Extract the [X, Y] coordinate from the center of the cell holding the provided text.  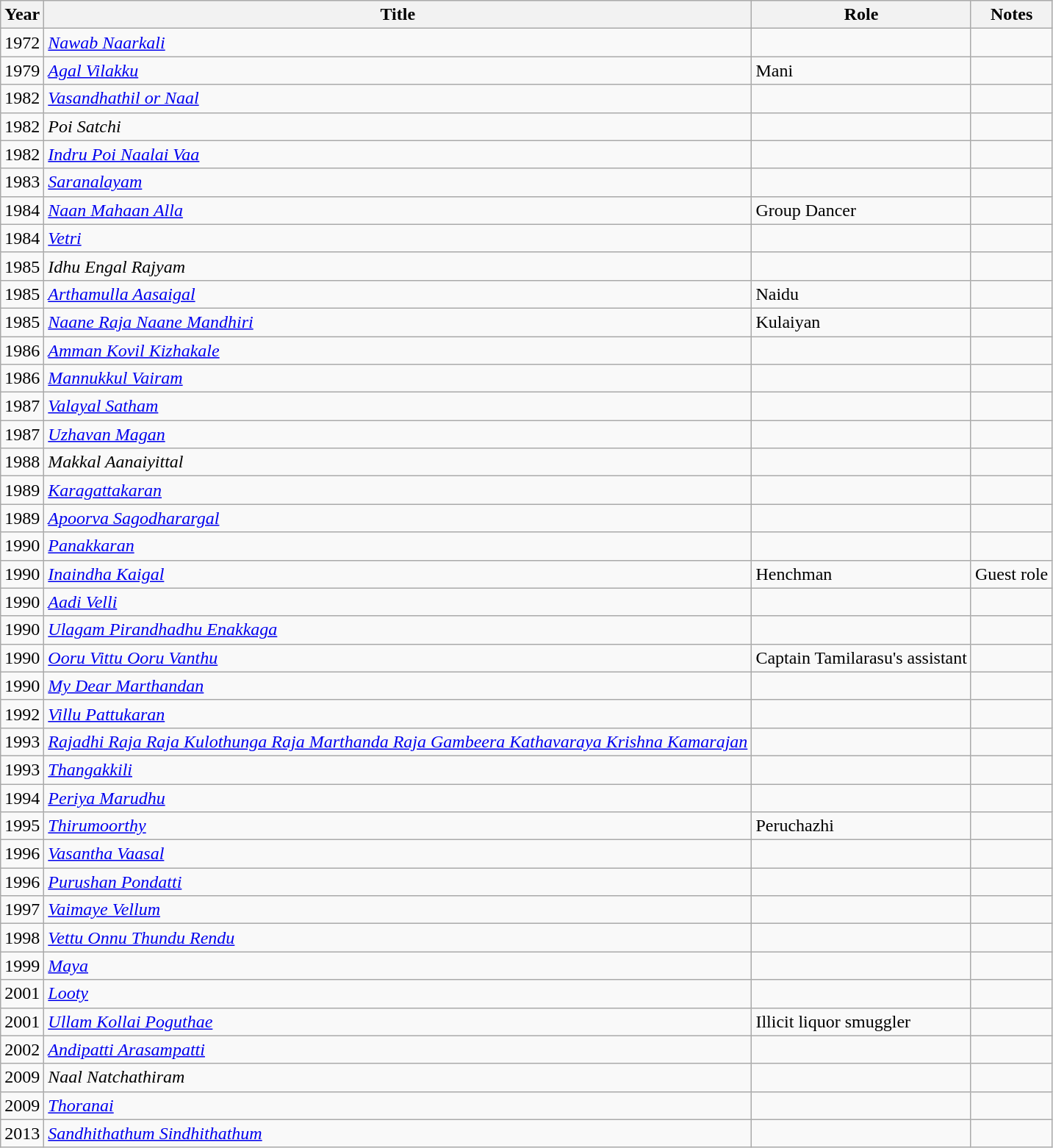
Vettu Onnu Thundu Rendu [398, 938]
Looty [398, 994]
Andipatti Arasampatti [398, 1050]
Illicit liquor smuggler [861, 1022]
Apoorva Sagodharargal [398, 518]
1999 [22, 966]
1983 [22, 182]
Indru Poi Naalai Vaa [398, 154]
Inaindha Kaigal [398, 574]
Kulaiyan [861, 322]
Vasandhathil or Naal [398, 98]
Arthamulla Aasaigal [398, 294]
Sandhithathum Sindhithathum [398, 1133]
Makkal Aanaiyittal [398, 462]
Amman Kovil Kizhakale [398, 351]
Ullam Kollai Poguthae [398, 1022]
Vasantha Vaasal [398, 854]
Title [398, 15]
Vetri [398, 238]
1972 [22, 43]
Periya Marudhu [398, 797]
Mannukkul Vairam [398, 379]
Vaimaye Vellum [398, 910]
1998 [22, 938]
Thangakkili [398, 769]
Saranalayam [398, 182]
Villu Pattukaran [398, 714]
Ulagam Pirandhadhu Enakkaga [398, 630]
Maya [398, 966]
1995 [22, 826]
Poi Satchi [398, 126]
Naidu [861, 294]
Naane Raja Naane Mandhiri [398, 322]
Nawab Naarkali [398, 43]
1992 [22, 714]
Rajadhi Raja Raja Kulothunga Raja Marthanda Raja Gambeera Kathavaraya Krishna Kamarajan [398, 742]
2002 [22, 1050]
Role [861, 15]
Year [22, 15]
Valayal Satham [398, 406]
Notes [1011, 15]
1988 [22, 462]
Thoranai [398, 1105]
1994 [22, 797]
Group Dancer [861, 210]
Idhu Engal Rajyam [398, 266]
Guest role [1011, 574]
Ooru Vittu Ooru Vanthu [398, 658]
2013 [22, 1133]
My Dear Marthandan [398, 686]
Panakkaran [398, 546]
Purushan Pondatti [398, 882]
Uzhavan Magan [398, 434]
Henchman [861, 574]
Naan Mahaan Alla [398, 210]
Karagattakaran [398, 490]
1979 [22, 71]
Mani [861, 71]
Aadi Velli [398, 602]
1997 [22, 910]
Captain Tamilarasu's assistant [861, 658]
Peruchazhi [861, 826]
Thirumoorthy [398, 826]
Agal Vilakku [398, 71]
Naal Natchathiram [398, 1077]
